Return (X, Y) of the center of cell containing provided text 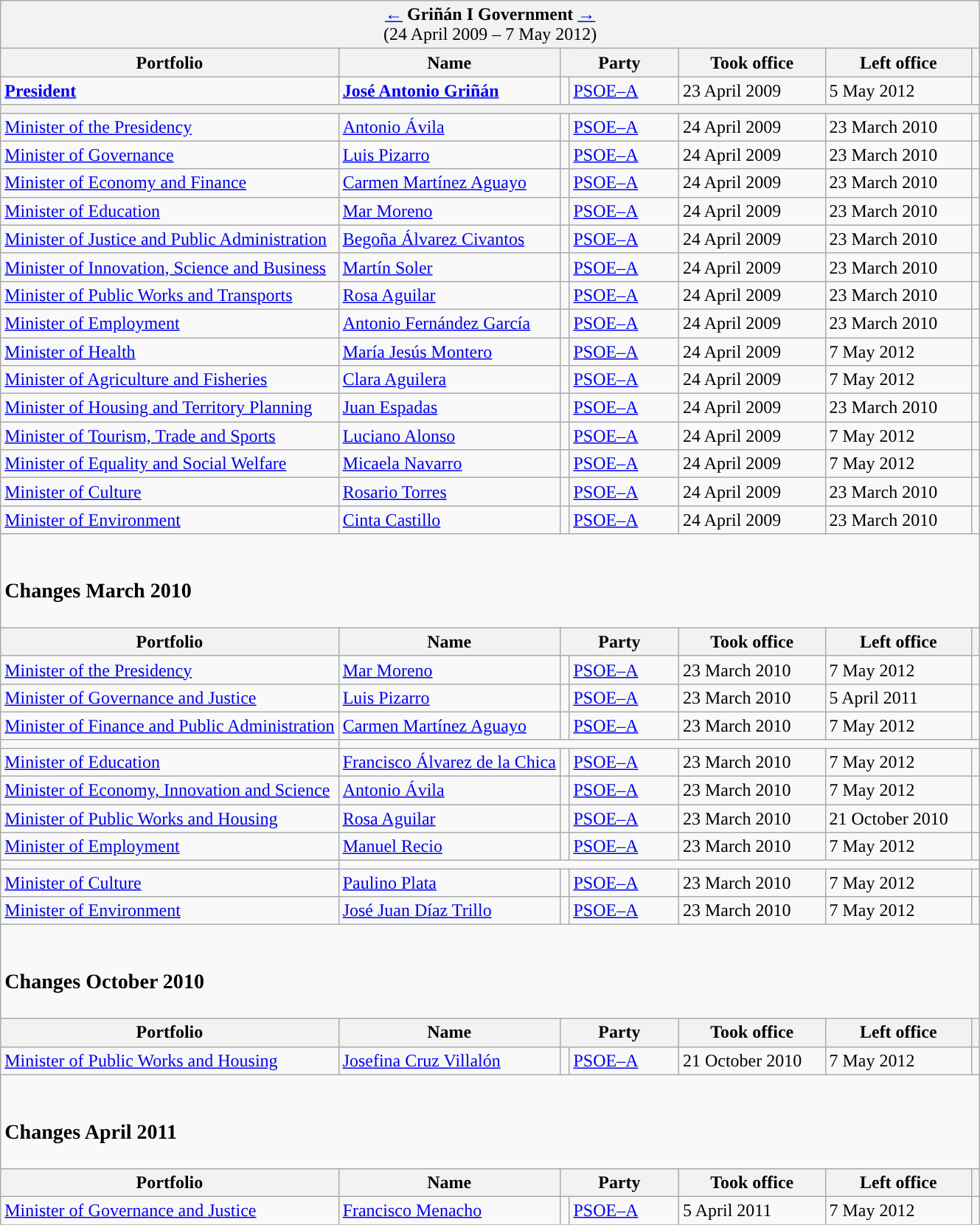
Changes October 2010 (490, 972)
Minister of Justice and Public Administration (170, 239)
Martín Soler (449, 267)
Micaela Navarro (449, 464)
Minister of Public Works and Transports (170, 295)
Minister of Tourism, Trade and Sports (170, 436)
Changes April 2011 (490, 1121)
Begoña Álvarez Civantos (449, 239)
23 April 2009 (752, 91)
← Griñán I Government →(24 April 2009 – 7 May 2012) (490, 25)
Minister of Governance (170, 155)
Manuel Recio (449, 847)
Minister of Economy and Finance (170, 183)
Antonio Fernández García (449, 323)
Paulino Plata (449, 883)
Francisco Menacho (449, 1211)
Minister of Innovation, Science and Business (170, 267)
Minister of Agriculture and Fisheries (170, 380)
Minister of Finance and Public Administration (170, 726)
Cinta Castillo (449, 520)
Minister of Housing and Territory Planning (170, 408)
Minister of Equality and Social Welfare (170, 464)
María Jesús Montero (449, 352)
Luciano Alonso (449, 436)
José Antonio Griñán (449, 91)
Juan Espadas (449, 408)
Rosario Torres (449, 492)
Clara Aguilera (449, 380)
Josefina Cruz Villalón (449, 1061)
Francisco Álvarez de la Chica (449, 762)
5 May 2012 (898, 91)
Minister of Health (170, 352)
Minister of Economy, Innovation and Science (170, 791)
President (170, 91)
José Juan Díaz Trillo (449, 911)
Changes March 2010 (490, 581)
